Locate the cell with the specified text and output its [X, Y] center coordinate. 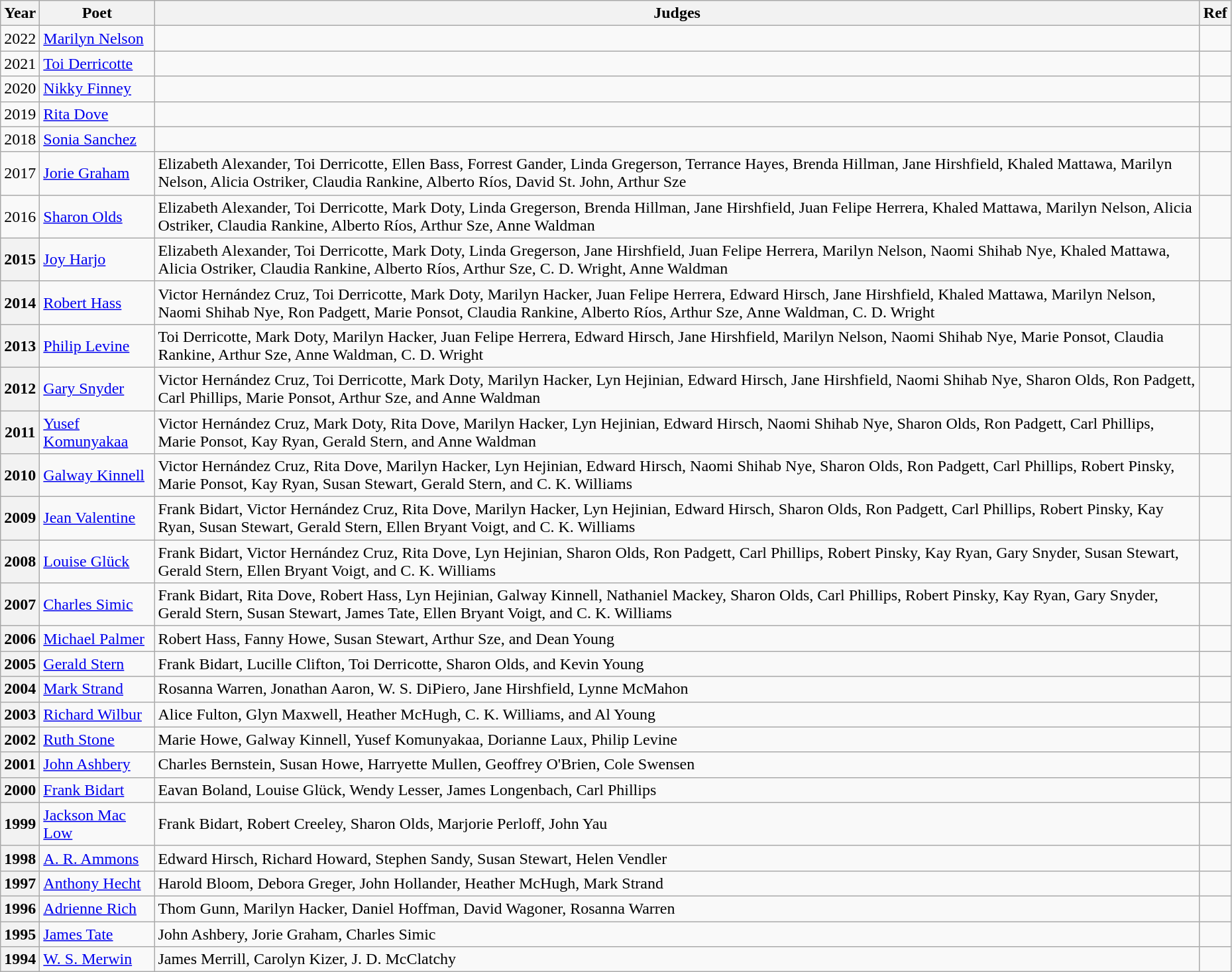
Thom Gunn, Marilyn Hacker, Daniel Hoffman, David Wagoner, Rosanna Warren [677, 908]
Richard Wilbur [97, 714]
2016 [20, 216]
Galway Kinnell [97, 476]
Rosanna Warren, Jonathan Aaron, W. S. DiPiero, Jane Hirshfield, Lynne McMahon [677, 689]
2011 [20, 432]
James Merrill, Carolyn Kizer, J. D. McClatchy [677, 959]
Nikky Finney [97, 89]
Charles Simic [97, 604]
2014 [20, 302]
1995 [20, 934]
Anthony Hecht [97, 883]
2009 [20, 518]
2005 [20, 664]
Gerald Stern [97, 664]
Frank Bidart, Lucille Clifton, Toi Derricotte, Sharon Olds, and Kevin Young [677, 664]
Joy Harjo [97, 260]
Frank Bidart, Robert Creeley, Sharon Olds, Marjorie Perloff, John Yau [677, 824]
Judges [677, 13]
Year [20, 13]
Jorie Graham [97, 174]
Michael Palmer [97, 639]
A. R. Ammons [97, 858]
Jackson Mac Low [97, 824]
W. S. Merwin [97, 959]
John Ashbery [97, 765]
Marilyn Nelson [97, 38]
Rita Dove [97, 114]
2012 [20, 388]
Philip Levine [97, 346]
2013 [20, 346]
2000 [20, 790]
Frank Bidart [97, 790]
Ref [1215, 13]
Edward Hirsch, Richard Howard, Stephen Sandy, Susan Stewart, Helen Vendler [677, 858]
2020 [20, 89]
Alice Fulton, Glyn Maxwell, Heather McHugh, C. K. Williams, and Al Young [677, 714]
Poet [97, 13]
2017 [20, 174]
Robert Hass, Fanny Howe, Susan Stewart, Arthur Sze, and Dean Young [677, 639]
Toi Derricotte [97, 64]
John Ashbery, Jorie Graham, Charles Simic [677, 934]
Adrienne Rich [97, 908]
2018 [20, 139]
Louise Glück [97, 562]
2019 [20, 114]
2008 [20, 562]
2001 [20, 765]
Eavan Boland, Louise Glück, Wendy Lesser, James Longenbach, Carl Phillips [677, 790]
2021 [20, 64]
2004 [20, 689]
2006 [20, 639]
James Tate [97, 934]
1997 [20, 883]
Charles Bernstein, Susan Howe, Harryette Mullen, Geoffrey O'Brien, Cole Swensen [677, 765]
1994 [20, 959]
2007 [20, 604]
2010 [20, 476]
Mark Strand [97, 689]
2015 [20, 260]
Ruth Stone [97, 739]
1999 [20, 824]
2022 [20, 38]
Robert Hass [97, 302]
Harold Bloom, Debora Greger, John Hollander, Heather McHugh, Mark Strand [677, 883]
Yusef Komunyakaa [97, 432]
Sharon Olds [97, 216]
Sonia Sanchez [97, 139]
1996 [20, 908]
Gary Snyder [97, 388]
2003 [20, 714]
1998 [20, 858]
2002 [20, 739]
Jean Valentine [97, 518]
Marie Howe, Galway Kinnell, Yusef Komunyakaa, Dorianne Laux, Philip Levine [677, 739]
